Detect which cell encompasses the target text, then output its [X, Y] center coordinate. 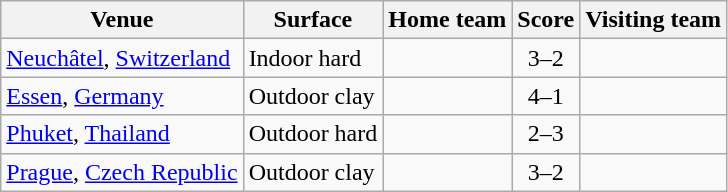
4–1 [546, 96]
Neuchâtel, Switzerland [122, 58]
Phuket, Thailand [122, 134]
Home team [448, 20]
Outdoor hard [313, 134]
Surface [313, 20]
Score [546, 20]
2–3 [546, 134]
Venue [122, 20]
Essen, Germany [122, 96]
Visiting team [654, 20]
Prague, Czech Republic [122, 172]
Indoor hard [313, 58]
